Extract the [x, y] coordinate from the center of the cell holding the provided text.  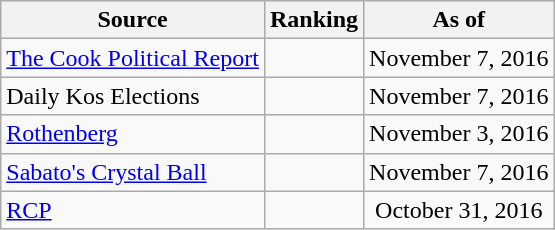
Source [133, 20]
Daily Kos Elections [133, 96]
As of [459, 20]
November 3, 2016 [459, 134]
Ranking [314, 20]
Sabato's Crystal Ball [133, 172]
The Cook Political Report [133, 58]
Rothenberg [133, 134]
RCP [133, 210]
October 31, 2016 [459, 210]
